Extract the (X, Y) coordinate from the center of the cell holding the provided text.  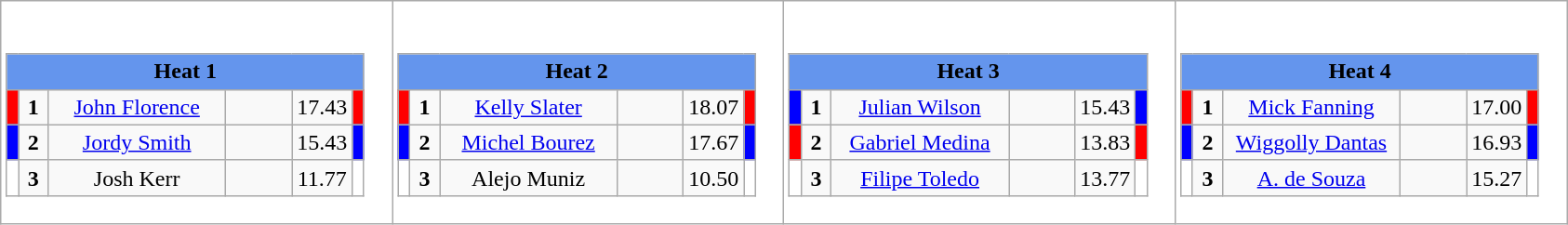
Filipe Toledo (921, 178)
17.00 (1497, 107)
Mick Fanning (1311, 107)
Heat 4 1 Mick Fanning 17.00 2 Wiggolly Dantas 16.93 3 A. de Souza 15.27 (1371, 112)
Heat 1 (185, 72)
17.67 (714, 142)
Heat 3 1 Julian Wilson 15.43 2 Gabriel Medina 13.83 3 Filipe Toledo 13.77 (980, 112)
Michel Bourez (528, 142)
13.83 (1105, 142)
10.50 (714, 178)
13.77 (1105, 178)
Wiggolly Dantas (1311, 142)
15.27 (1497, 178)
Jordy Smith (138, 142)
Alejo Muniz (528, 178)
Gabriel Medina (921, 142)
Heat 2 1 Kelly Slater 18.07 2 Michel Bourez 17.67 3 Alejo Muniz 10.50 (588, 112)
Heat 1 1 John Florence 17.43 2 Jordy Smith 15.43 3 Josh Kerr 11.77 (197, 112)
Kelly Slater (528, 107)
11.77 (322, 178)
Julian Wilson (921, 107)
John Florence (138, 107)
Heat 2 (577, 72)
Heat 4 (1360, 72)
16.93 (1497, 142)
Josh Kerr (138, 178)
A. de Souza (1311, 178)
Heat 3 (968, 72)
17.43 (322, 107)
18.07 (714, 107)
